Search for the cell housing the specified text and yield its [x, y] center coordinate. 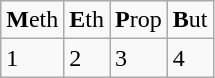
Eth [87, 20]
Meth [32, 20]
Prop [139, 20]
3 [139, 58]
2 [87, 58]
4 [190, 58]
But [190, 20]
1 [32, 58]
